From the cell containing the given text, extract its center point as [X, Y] coordinate. 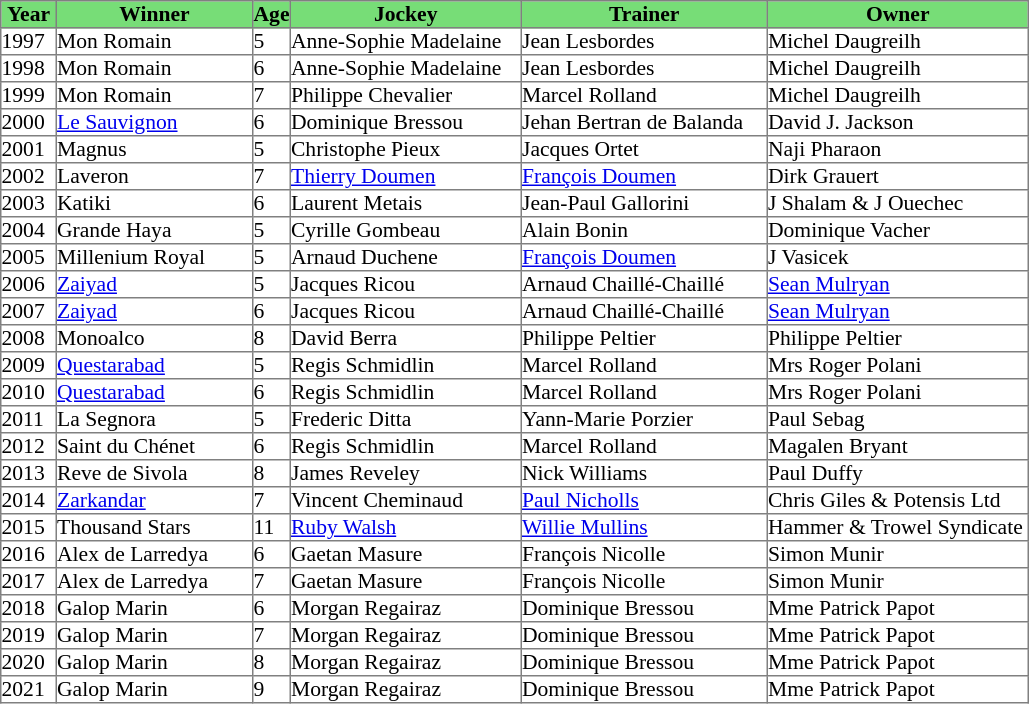
2005 [29, 258]
9 [272, 690]
Arnaud Duchene [406, 258]
1997 [29, 42]
Jockey [406, 14]
Ruby Walsh [406, 528]
2012 [29, 446]
Paul Sebag [898, 420]
2008 [29, 338]
2009 [29, 366]
Saint du Chénet [154, 446]
Le Sauvignon [154, 122]
Yann-Marie Porzier [644, 420]
Katiki [154, 204]
Magnus [154, 150]
2021 [29, 690]
2007 [29, 312]
Trainer [644, 14]
Paul Nicholls [644, 500]
2003 [29, 204]
2019 [29, 636]
J Vasicek [898, 258]
Cyrille Gombeau [406, 230]
Vincent Cheminaud [406, 500]
Winner [154, 14]
Laurent Metais [406, 204]
1998 [29, 68]
2004 [29, 230]
Dominique Vacher [898, 230]
Thierry Doumen [406, 176]
Jehan Bertran de Balanda [644, 122]
2013 [29, 474]
2015 [29, 528]
Philippe Chevalier [406, 96]
Grande Haya [154, 230]
Jacques Ortet [644, 150]
J Shalam & J Ouechec [898, 204]
David Berra [406, 338]
David J. Jackson [898, 122]
2020 [29, 662]
Willie Mullins [644, 528]
Thousand Stars [154, 528]
Reve de Sivola [154, 474]
1999 [29, 96]
2011 [29, 420]
2016 [29, 554]
Owner [898, 14]
Nick Williams [644, 474]
2018 [29, 608]
Age [272, 14]
Paul Duffy [898, 474]
2006 [29, 284]
Frederic Ditta [406, 420]
2001 [29, 150]
Millenium Royal [154, 258]
Jean-Paul Gallorini [644, 204]
La Segnora [154, 420]
Monoalco [154, 338]
Hammer & Trowel Syndicate [898, 528]
2010 [29, 392]
Alain Bonin [644, 230]
2014 [29, 500]
11 [272, 528]
Magalen Bryant [898, 446]
James Reveley [406, 474]
Dirk Grauert [898, 176]
Naji Pharaon [898, 150]
Zarkandar [154, 500]
2000 [29, 122]
Laveron [154, 176]
Christophe Pieux [406, 150]
2017 [29, 582]
Chris Giles & Potensis Ltd [898, 500]
Year [29, 14]
2002 [29, 176]
